For the text-containing cell, return its midpoint in (X, Y) coordinate format. 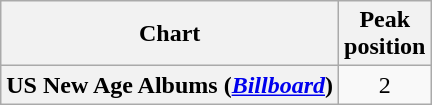
2 (385, 85)
US New Age Albums (Billboard) (170, 85)
Peakposition (385, 34)
Chart (170, 34)
